Locate the cell with the specified text and output its (X, Y) center coordinate. 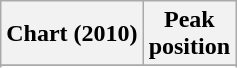
Peakposition (189, 34)
Chart (2010) (72, 34)
